Detect which cell encompasses the target text, then output its [X, Y] center coordinate. 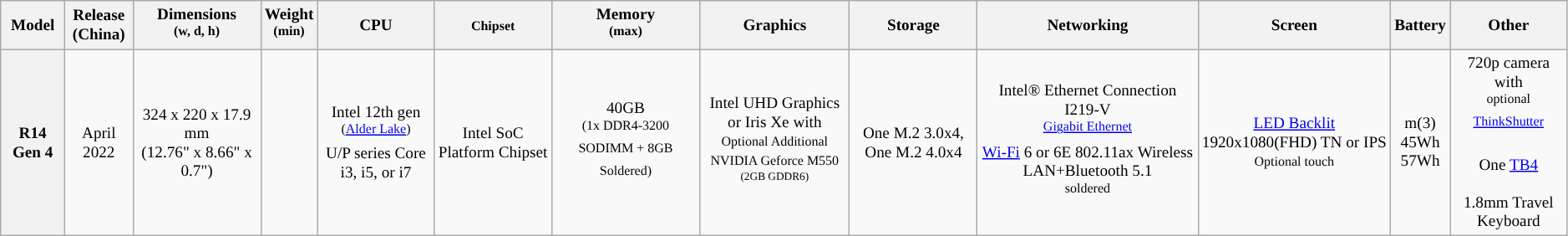
324 x 220 x 17.9 mm (12.76" x 8.66" x 0.7") [197, 142]
R14 Gen 4 [33, 142]
April 2022 [99, 142]
Intel SoC Platform Chipset [493, 142]
One M.2 3.0x4, One M.2 4.0x4 [914, 142]
Weight (min) [289, 25]
720p camera with optional ThinkShutter One TB4 1.8mm Travel Keyboard [1509, 142]
Memory (max) [625, 25]
CPU [376, 25]
Graphics [775, 25]
Storage [914, 25]
Screen [1295, 25]
Intel® Ethernet Connection I219-V Gigabit Ethernet Wi-Fi 6 or 6E 802.11ax Wireless LAN+Bluetooth 5.1soldered [1088, 142]
Intel UHD Graphics or Iris Xe with Optional Additional NVIDIA Geforce M550 (2GB GDDR6) [775, 142]
Release(China) [99, 25]
Chipset [493, 25]
LED Backlit 1920x1080(FHD) TN or IPS Optional touch [1295, 142]
Networking [1088, 25]
Other [1509, 25]
Intel 12th gen (Alder Lake) U/P series Core i3, i5, or i7 [376, 142]
Model [33, 25]
m(3) 45Wh57Wh [1420, 142]
Dimensions (w, d, h) [197, 25]
40GB (1x DDR4-3200 SODIMM + 8GB Soldered) [625, 142]
Battery [1420, 25]
